From the cell containing the given text, extract its center point as [x, y] coordinate. 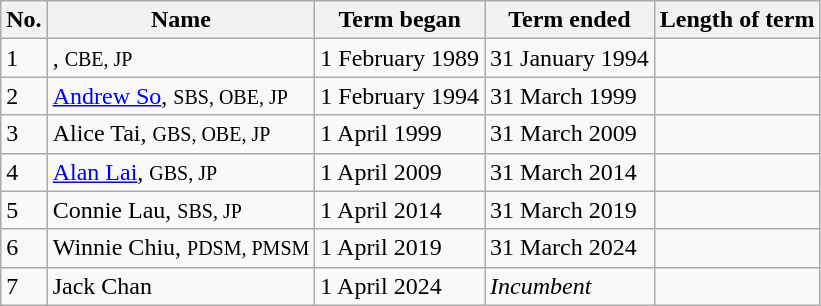
7 [24, 286]
31 March 2019 [570, 210]
1 April 2024 [400, 286]
1 February 1989 [400, 58]
Length of term [737, 20]
Term ended [570, 20]
1 April 2014 [400, 210]
31 March 1999 [570, 96]
1 April 1999 [400, 134]
Connie Lau, SBS, JP [181, 210]
Name [181, 20]
31 March 2014 [570, 172]
Alice Tai, GBS, OBE, JP [181, 134]
Term began [400, 20]
Winnie Chiu, PDSM, PMSM [181, 248]
2 [24, 96]
Alan Lai, GBS, JP [181, 172]
Andrew So, SBS, OBE, JP [181, 96]
5 [24, 210]
31 March 2009 [570, 134]
31 March 2024 [570, 248]
No. [24, 20]
3 [24, 134]
4 [24, 172]
31 January 1994 [570, 58]
1 [24, 58]
Jack Chan [181, 286]
1 April 2019 [400, 248]
Incumbent [570, 286]
, CBE, JP [181, 58]
6 [24, 248]
1 February 1994 [400, 96]
1 April 2009 [400, 172]
